For the text-containing cell, return its midpoint in [X, Y] coordinate format. 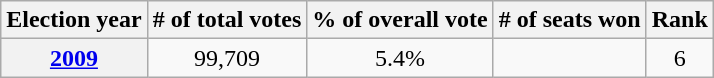
5.4% [400, 58]
# of seats won [570, 20]
99,709 [227, 58]
6 [680, 58]
2009 [74, 58]
Election year [74, 20]
Rank [680, 20]
# of total votes [227, 20]
% of overall vote [400, 20]
